From the cell containing the given text, extract its center point as [x, y] coordinate. 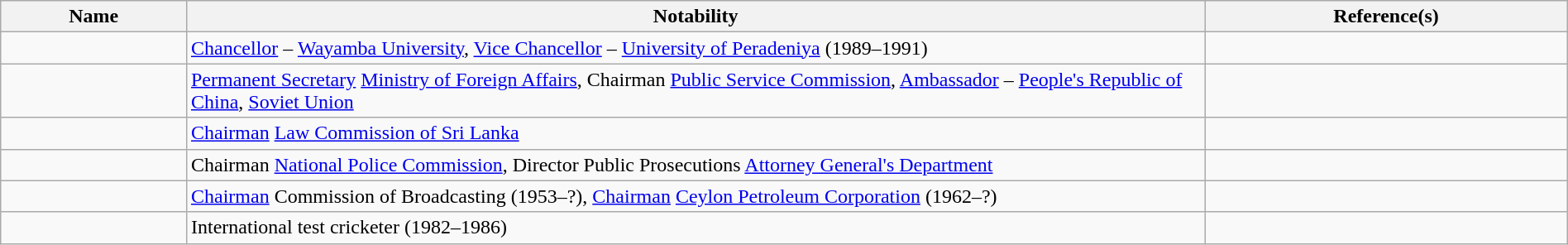
Chairman Commission of Broadcasting (1953–?), Chairman Ceylon Petroleum Corporation (1962–?) [695, 196]
Chairman Law Commission of Sri Lanka [695, 133]
Name [94, 17]
Chancellor – Wayamba University, Vice Chancellor – University of Peradeniya (1989–1991) [695, 48]
Notability [695, 17]
Permanent Secretary Ministry of Foreign Affairs, Chairman Public Service Commission, Ambassador – People's Republic of China, Soviet Union [695, 91]
Reference(s) [1386, 17]
International test cricketer (1982–1986) [695, 228]
Chairman National Police Commission, Director Public Prosecutions Attorney General's Department [695, 165]
